Identify which cell holds the provided text, then report its (x, y) central coordinate. 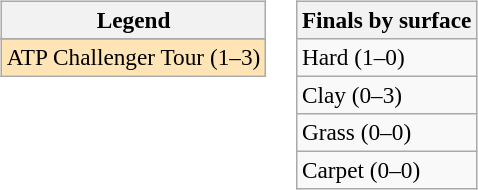
ATP Challenger Tour (1–3) (133, 57)
Carpet (0–0) (387, 171)
Legend (133, 20)
Clay (0–3) (387, 95)
Finals by surface (387, 20)
Grass (0–0) (387, 133)
Hard (1–0) (387, 57)
